Capture the cell that displays the provided text and extract its [X, Y] central coordinate. 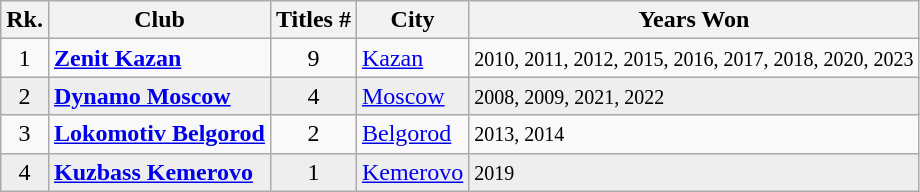
Rk. [25, 20]
Club [159, 20]
2010, 2011, 2012, 2015, 2016, 2017, 2018, 2020, 2023 [694, 58]
Moscow [412, 96]
3 [25, 134]
Zenit Kazan [159, 58]
Kuzbass Kemerovo [159, 172]
Kazan [412, 58]
2013, 2014 [694, 134]
Titles # [313, 20]
Years Won [694, 20]
Belgorod [412, 134]
Lokomotiv Belgorod [159, 134]
9 [313, 58]
Dynamo Moscow [159, 96]
Kemerovo [412, 172]
2019 [694, 172]
2008, 2009, 2021, 2022 [694, 96]
City [412, 20]
